Provide the (x, y) coordinate of the cell's center where the given text is located.  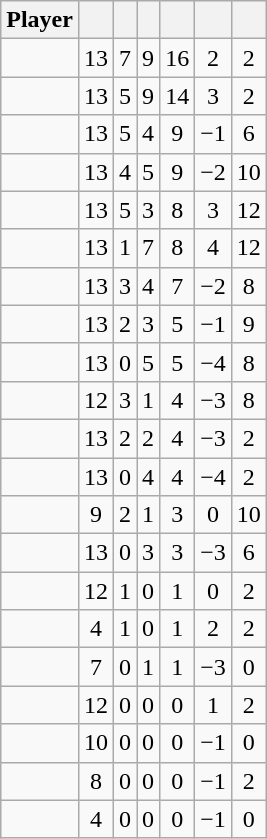
Player (40, 20)
16 (178, 58)
14 (178, 96)
